Return the (X, Y) coordinate for the center point of the cell that contains the specified text.  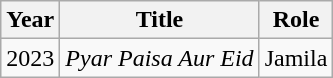
Role (296, 20)
Year (30, 20)
Pyar Paisa Aur Eid (160, 58)
2023 (30, 58)
Jamila (296, 58)
Title (160, 20)
